Pinpoint the cell where the given text exists, returning its (x, y) midpoint coordinate. 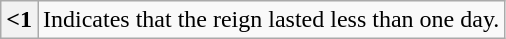
<1 (20, 20)
Indicates that the reign lasted less than one day. (272, 20)
